Return [x, y] of the center of cell containing provided text 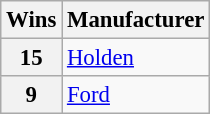
Wins [32, 20]
9 [32, 95]
Manufacturer [136, 20]
Ford [136, 95]
Holden [136, 58]
15 [32, 58]
